Scan for the cell matching the given text and deliver its [X, Y] coordinate at center. 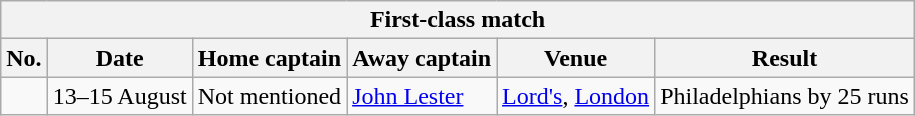
Away captain [422, 58]
John Lester [422, 96]
Lord's, London [576, 96]
Home captain [269, 58]
First-class match [458, 20]
Date [120, 58]
Venue [576, 58]
Not mentioned [269, 96]
No. [24, 58]
Result [785, 58]
Philadelphians by 25 runs [785, 96]
13–15 August [120, 96]
